Pinpoint the cell where the given text exists, returning its [X, Y] midpoint coordinate. 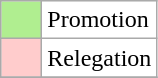
Relegation [100, 58]
Promotion [100, 20]
